Identify which cell holds the provided text, then report its [X, Y] central coordinate. 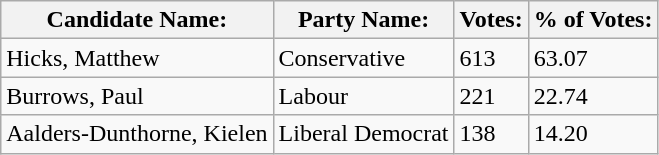
63.07 [593, 58]
Burrows, Paul [137, 96]
14.20 [593, 134]
Conservative [364, 58]
% of Votes: [593, 20]
Hicks, Matthew [137, 58]
613 [491, 58]
221 [491, 96]
138 [491, 134]
Aalders-Dunthorne, Kielen [137, 134]
Candidate Name: [137, 20]
22.74 [593, 96]
Votes: [491, 20]
Labour [364, 96]
Party Name: [364, 20]
Liberal Democrat [364, 134]
